Provide the [x, y] coordinate of the cell's center where the given text is located.  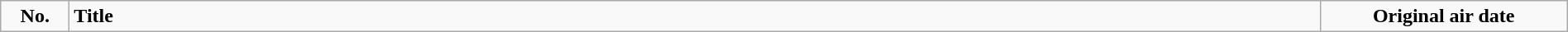
Original air date [1444, 16]
Title [695, 16]
No. [35, 16]
